Locate the cell with the specified text and output its (x, y) center coordinate. 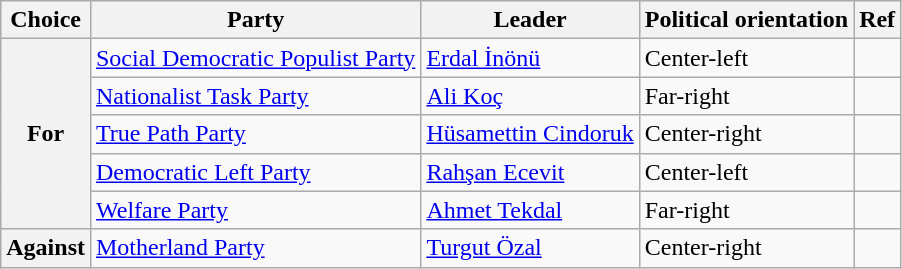
Welfare Party (255, 210)
Erdal İnönü (530, 58)
Ref (878, 20)
Hüsamettin Cindoruk (530, 134)
Democratic Left Party (255, 172)
Motherland Party (255, 248)
For (46, 134)
Ahmet Tekdal (530, 210)
Turgut Özal (530, 248)
Against (46, 248)
Leader (530, 20)
Nationalist Task Party (255, 96)
Choice (46, 20)
Party (255, 20)
Ali Koç (530, 96)
Rahşan Ecevit (530, 172)
Political orientation (746, 20)
Social Democratic Populist Party (255, 58)
True Path Party (255, 134)
